Provide the [X, Y] coordinate of the cell's center where the given text is located.  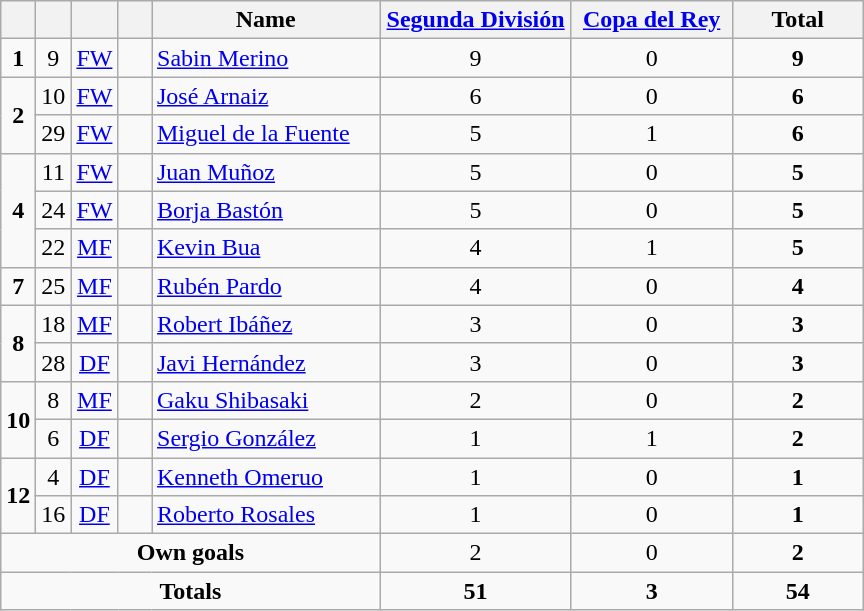
Copa del Rey [652, 20]
Gaku Shibasaki [266, 400]
25 [54, 286]
Sabin Merino [266, 58]
Robert Ibáñez [266, 324]
Own goals [190, 553]
Segunda División [476, 20]
22 [54, 248]
28 [54, 362]
Kevin Bua [266, 248]
7 [18, 286]
Roberto Rosales [266, 515]
18 [54, 324]
Totals [190, 591]
29 [54, 134]
Miguel de la Fuente [266, 134]
Sergio González [266, 438]
Name [266, 20]
54 [798, 591]
Juan Muñoz [266, 172]
Javi Hernández [266, 362]
16 [54, 515]
12 [18, 496]
Borja Bastón [266, 210]
Total [798, 20]
24 [54, 210]
Rubén Pardo [266, 286]
11 [54, 172]
Kenneth Omeruo [266, 477]
José Arnaiz [266, 96]
51 [476, 591]
